Provide the [X, Y] coordinate of the cell's center where the given text is located.  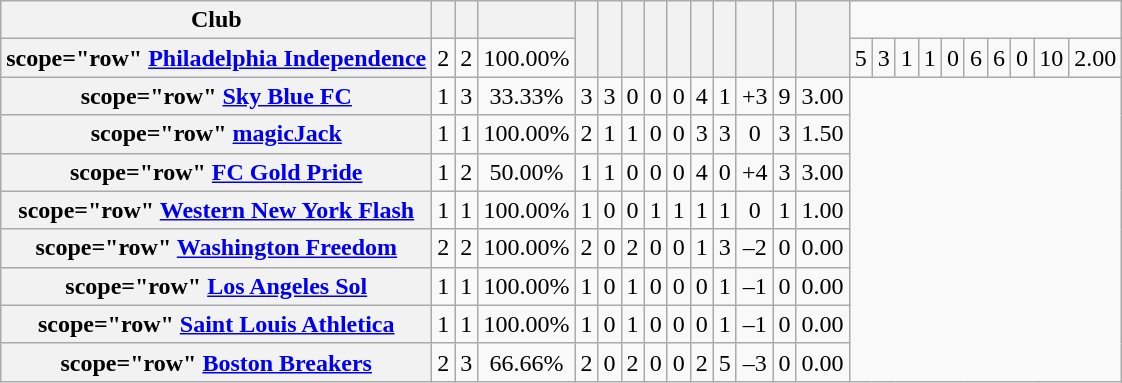
2.00 [1096, 58]
scope="row" Los Angeles Sol [216, 286]
9 [784, 96]
scope="row" Western New York Flash [216, 210]
1.00 [822, 210]
scope="row" Boston Breakers [216, 362]
1.50 [822, 134]
+3 [754, 96]
50.00% [526, 172]
66.66% [526, 362]
scope="row" FC Gold Pride [216, 172]
Club [216, 20]
–3 [754, 362]
scope="row" Saint Louis Athletica [216, 324]
scope="row" Washington Freedom [216, 248]
–2 [754, 248]
10 [1052, 58]
+4 [754, 172]
scope="row" Philadelphia Independence [216, 58]
scope="row" magicJack [216, 134]
33.33% [526, 96]
scope="row" Sky Blue FC [216, 96]
